Extract the (X, Y) coordinate from the center of the cell holding the provided text.  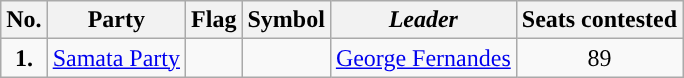
Seats contested (599, 20)
Party (116, 20)
Leader (423, 20)
No. (24, 20)
1. (24, 58)
George Fernandes (423, 58)
Samata Party (116, 58)
89 (599, 58)
Symbol (286, 20)
Flag (214, 20)
